Pinpoint the cell where the given text exists, returning its (X, Y) midpoint coordinate. 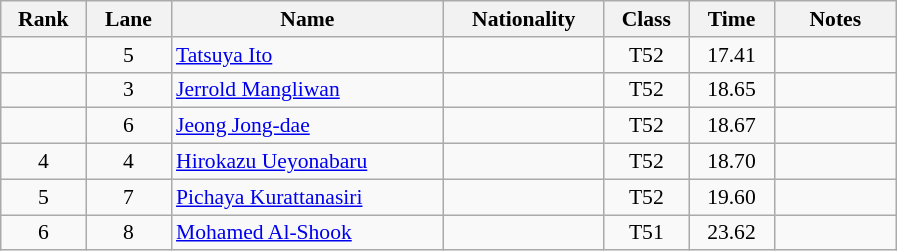
Nationality (524, 19)
Rank (44, 19)
8 (128, 233)
Class (646, 19)
18.65 (732, 90)
Mohamed Al-Shook (308, 233)
Tatsuya Ito (308, 55)
Name (308, 19)
19.60 (732, 197)
7 (128, 197)
Pichaya Kurattanasiri (308, 197)
17.41 (732, 55)
Jerrold Mangliwan (308, 90)
18.70 (732, 162)
Time (732, 19)
18.67 (732, 126)
23.62 (732, 233)
Hirokazu Ueyonabaru (308, 162)
Lane (128, 19)
Jeong Jong-dae (308, 126)
T51 (646, 233)
3 (128, 90)
Notes (836, 19)
